Capture the cell that displays the provided text and extract its [x, y] central coordinate. 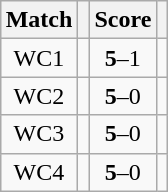
WC1 [39, 58]
Match [39, 20]
WC4 [39, 172]
Score [123, 20]
5–1 [123, 58]
WC3 [39, 134]
WC2 [39, 96]
